From the cell containing the given text, extract its center point as [X, Y] coordinate. 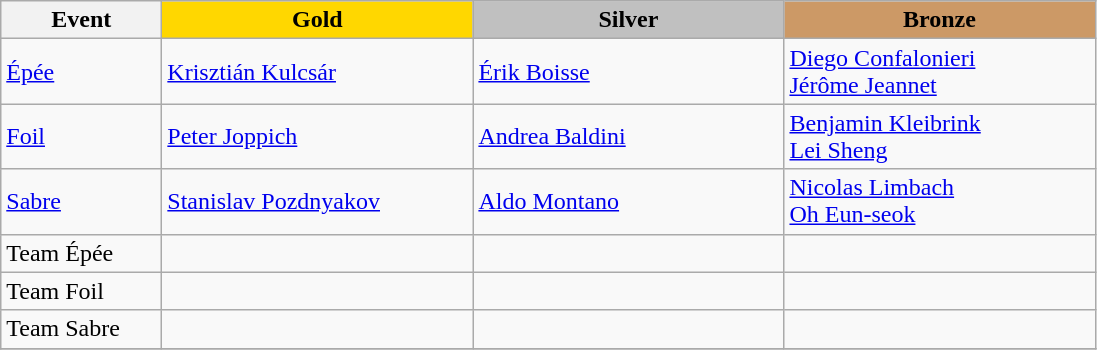
Foil [82, 136]
Team Sabre [82, 329]
Gold [318, 20]
Event [82, 20]
Épée [82, 72]
Peter Joppich [318, 136]
Sabre [82, 202]
Team Épée [82, 253]
Krisztián Kulcsár [318, 72]
Diego Confalonieri Jérôme Jeannet [940, 72]
Bronze [940, 20]
Andrea Baldini [628, 136]
Benjamin Kleibrink Lei Sheng [940, 136]
Silver [628, 20]
Érik Boisse [628, 72]
Nicolas Limbach Oh Eun-seok [940, 202]
Team Foil [82, 291]
Stanislav Pozdnyakov [318, 202]
Aldo Montano [628, 202]
